Search for the cell housing the specified text and yield its [x, y] center coordinate. 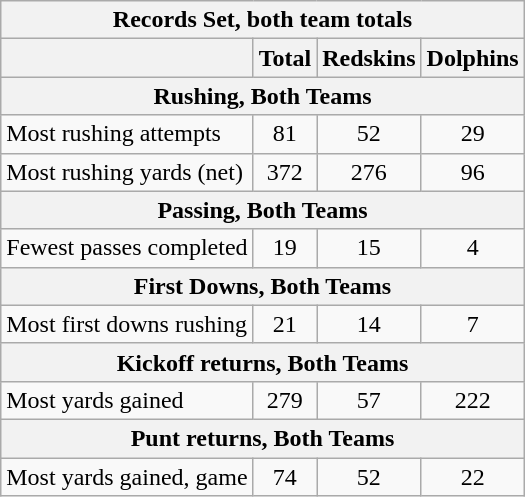
222 [472, 400]
Most yards gained, game [127, 477]
7 [472, 324]
Most yards gained [127, 400]
Dolphins [472, 58]
276 [369, 172]
Redskins [369, 58]
Most first downs rushing [127, 324]
15 [369, 248]
Records Set, both team totals [262, 20]
21 [285, 324]
19 [285, 248]
74 [285, 477]
Kickoff returns, Both Teams [262, 362]
29 [472, 134]
279 [285, 400]
Punt returns, Both Teams [262, 438]
Fewest passes completed [127, 248]
22 [472, 477]
First Downs, Both Teams [262, 286]
Most rushing attempts [127, 134]
96 [472, 172]
Passing, Both Teams [262, 210]
57 [369, 400]
4 [472, 248]
Most rushing yards (net) [127, 172]
372 [285, 172]
81 [285, 134]
Total [285, 58]
14 [369, 324]
Rushing, Both Teams [262, 96]
